Return the [x, y] coordinate for the center point of the cell that contains the specified text.  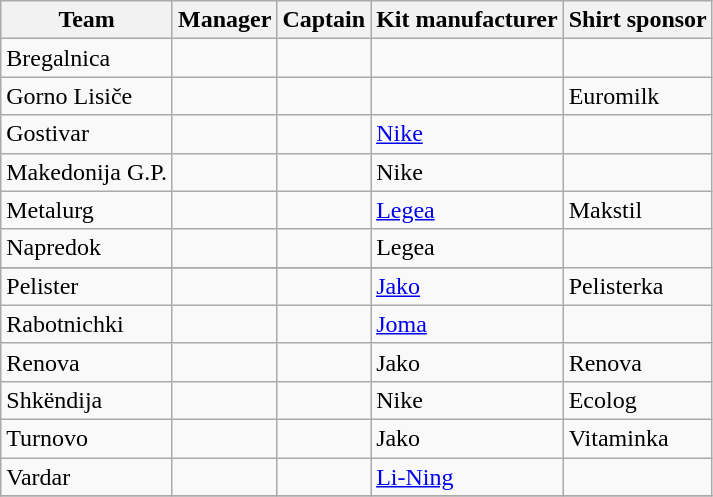
Team [87, 20]
Turnovo [87, 438]
Bregalnica [87, 58]
Pelister [87, 286]
Gostivar [87, 134]
Shirt sponsor [638, 20]
Euromilk [638, 96]
Shkëndija [87, 400]
Vitaminka [638, 438]
Metalurg [87, 210]
Makedonija G.P. [87, 172]
Gorno Lisiče [87, 96]
Li-Ning [468, 477]
Vardar [87, 477]
Rabotnichki [87, 324]
Joma [468, 324]
Manager [224, 20]
Makstil [638, 210]
Napredok [87, 248]
Pelisterka [638, 286]
Ecolog [638, 400]
Kit manufacturer [468, 20]
Captain [324, 20]
